Provide the (x, y) coordinate of the cell's center where the given text is located.  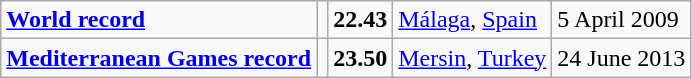
World record (159, 20)
Mediterranean Games record (159, 58)
5 April 2009 (622, 20)
Mersin, Turkey (472, 58)
Málaga, Spain (472, 20)
23.50 (360, 58)
22.43 (360, 20)
24 June 2013 (622, 58)
